Capture the cell that displays the provided text and extract its [X, Y] central coordinate. 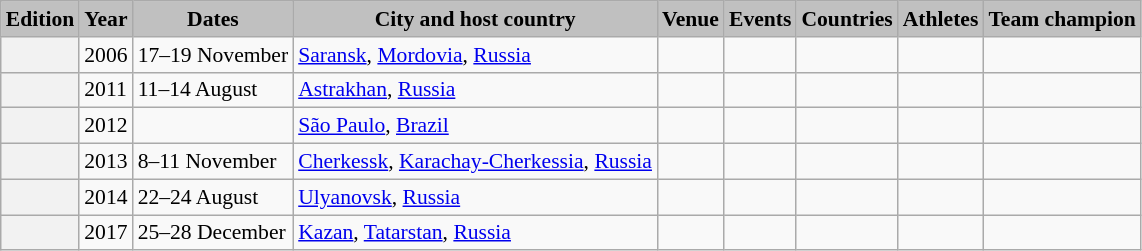
2012 [106, 126]
Dates [214, 19]
São Paulo, Brazil [475, 126]
Team champion [1062, 19]
2013 [106, 162]
Countries [846, 19]
17–19 November [214, 55]
2011 [106, 90]
Cherkessk, Karachay-Cherkessia, Russia [475, 162]
Ulyanovsk, Russia [475, 197]
11–14 August [214, 90]
Astrakhan, Russia [475, 90]
2006 [106, 55]
Year [106, 19]
Kazan, Tatarstan, Russia [475, 233]
Venue [690, 19]
2017 [106, 233]
City and host country [475, 19]
22–24 August [214, 197]
Saransk, Mordovia, Russia [475, 55]
25–28 December [214, 233]
Events [760, 19]
2014 [106, 197]
8–11 November [214, 162]
Edition [40, 19]
Athletes [941, 19]
